Determine the (x, y) coordinate at the center of the cell enclosing the given text.  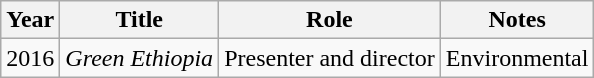
Green Ethiopia (140, 58)
Year (30, 20)
Role (330, 20)
Presenter and director (330, 58)
2016 (30, 58)
Environmental (517, 58)
Title (140, 20)
Notes (517, 20)
